Extract the (x, y) coordinate from the center of the cell holding the provided text.  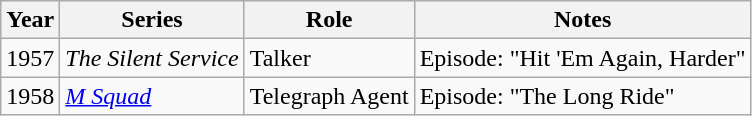
Year (30, 20)
Episode: "Hit 'Em Again, Harder" (582, 58)
Talker (329, 58)
Role (329, 20)
Episode: "The Long Ride" (582, 96)
1957 (30, 58)
The Silent Service (152, 58)
Series (152, 20)
1958 (30, 96)
Telegraph Agent (329, 96)
Notes (582, 20)
M Squad (152, 96)
